Scan for the cell matching the given text and deliver its [x, y] coordinate at center. 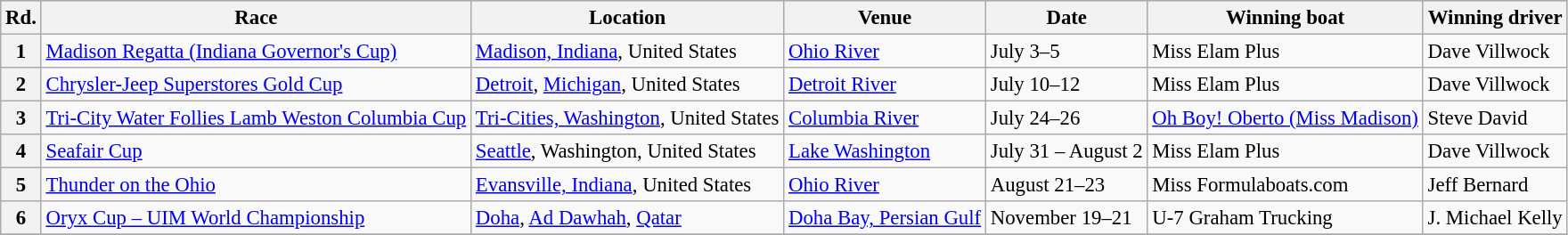
2 [21, 85]
July 24–26 [1066, 118]
Tri-City Water Follies Lamb Weston Columbia Cup [256, 118]
Race [256, 18]
July 31 – August 2 [1066, 151]
Miss Formulaboats.com [1285, 185]
Oryx Cup – UIM World Championship [256, 218]
Jeff Bernard [1495, 185]
Thunder on the Ohio [256, 185]
Doha Bay, Persian Gulf [886, 218]
Detroit River [886, 85]
Seafair Cup [256, 151]
Rd. [21, 18]
3 [21, 118]
J. Michael Kelly [1495, 218]
Madison Regatta (Indiana Governor's Cup) [256, 52]
November 19–21 [1066, 218]
Steve David [1495, 118]
Oh Boy! Oberto (Miss Madison) [1285, 118]
Evansville, Indiana, United States [627, 185]
Madison, Indiana, United States [627, 52]
Seattle, Washington, United States [627, 151]
5 [21, 185]
Winning driver [1495, 18]
July 3–5 [1066, 52]
6 [21, 218]
Doha, Ad Dawhah, Qatar [627, 218]
Detroit, Michigan, United States [627, 85]
4 [21, 151]
Date [1066, 18]
August 21–23 [1066, 185]
U-7 Graham Trucking [1285, 218]
Tri-Cities, Washington, United States [627, 118]
Venue [886, 18]
Winning boat [1285, 18]
Chrysler-Jeep Superstores Gold Cup [256, 85]
1 [21, 52]
Location [627, 18]
Columbia River [886, 118]
Lake Washington [886, 151]
July 10–12 [1066, 85]
